Return [X, Y] of the center of cell containing provided text 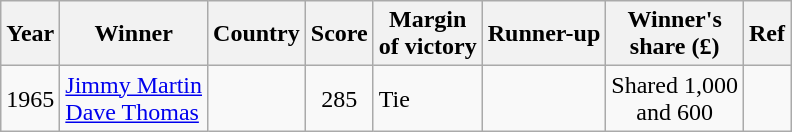
Winner'sshare (£) [675, 34]
Jimmy MartinDave Thomas [134, 98]
Country [257, 34]
Shared 1,000and 600 [675, 98]
Runner-up [544, 34]
Marginof victory [428, 34]
Score [339, 34]
285 [339, 98]
1965 [30, 98]
Ref [768, 34]
Tie [428, 98]
Winner [134, 34]
Year [30, 34]
